Scan for the cell matching the given text and deliver its [X, Y] coordinate at center. 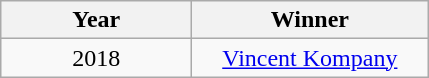
Vincent Kompany [310, 58]
Year [96, 20]
Winner [310, 20]
2018 [96, 58]
